Scan for the cell matching the given text and deliver its (x, y) coordinate at center. 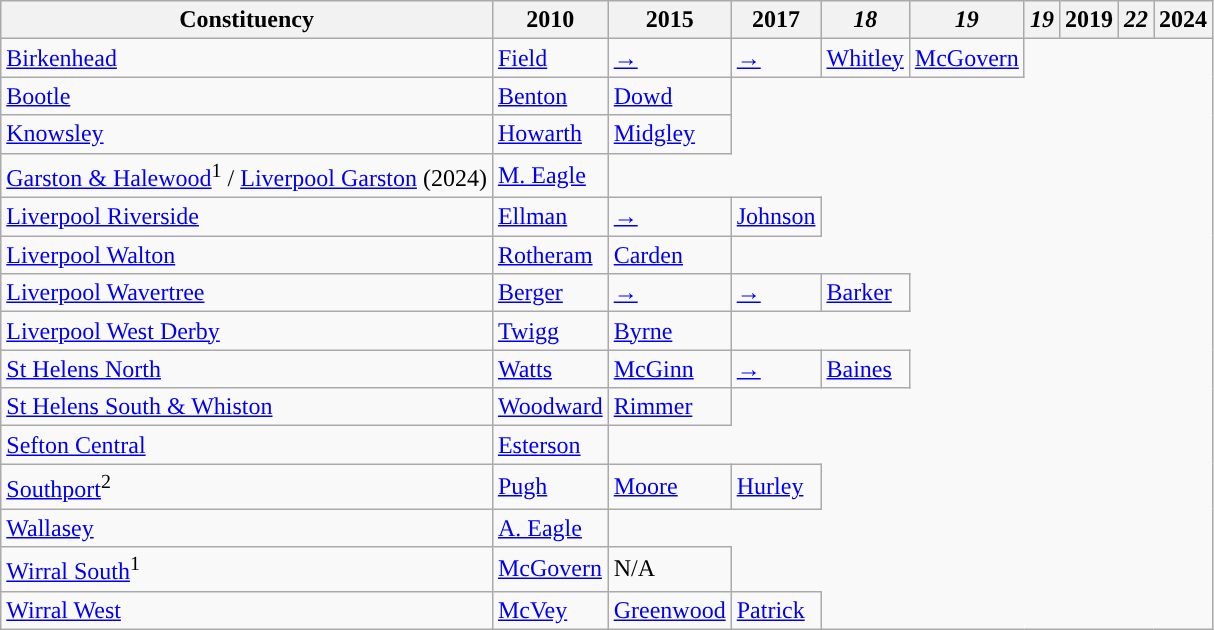
Field (550, 58)
Carden (670, 255)
Hurley (776, 486)
Byrne (670, 331)
Liverpool West Derby (247, 331)
Garston & Halewood1 / Liverpool Garston (2024) (247, 176)
2024 (1184, 20)
2015 (670, 20)
Ellman (550, 217)
Wirral South1 (247, 570)
Esterson (550, 445)
Howarth (550, 134)
Rotheram (550, 255)
McGinn (670, 369)
A. Eagle (550, 528)
Bootle (247, 96)
Pugh (550, 486)
Sefton Central (247, 445)
2017 (776, 20)
Benton (550, 96)
22 (1136, 20)
Rimmer (670, 407)
Twigg (550, 331)
Johnson (776, 217)
Liverpool Riverside (247, 217)
Dowd (670, 96)
Wallasey (247, 528)
Woodward (550, 407)
Watts (550, 369)
Constituency (247, 20)
McVey (550, 610)
Wirral West (247, 610)
Liverpool Walton (247, 255)
St Helens North (247, 369)
2010 (550, 20)
Southport2 (247, 486)
Greenwood (670, 610)
M. Eagle (550, 176)
Patrick (776, 610)
Barker (865, 293)
Baines (865, 369)
2019 (1088, 20)
Liverpool Wavertree (247, 293)
St Helens South & Whiston (247, 407)
Birkenhead (247, 58)
Whitley (865, 58)
Moore (670, 486)
Knowsley (247, 134)
Berger (550, 293)
N/A (670, 570)
Midgley (670, 134)
18 (865, 20)
